Pinpoint the cell where the given text exists, returning its (x, y) midpoint coordinate. 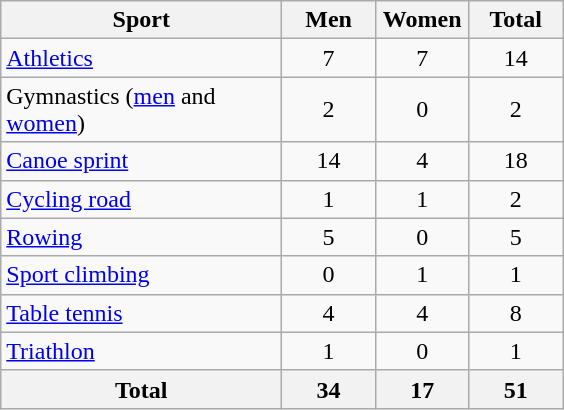
Athletics (142, 58)
Women (422, 20)
34 (329, 389)
Gymnastics (men and women) (142, 110)
Triathlon (142, 351)
Canoe sprint (142, 161)
Table tennis (142, 313)
8 (516, 313)
Rowing (142, 237)
Cycling road (142, 199)
Sport climbing (142, 275)
51 (516, 389)
Sport (142, 20)
18 (516, 161)
Men (329, 20)
17 (422, 389)
